Extract the (X, Y) coordinate from the center of the cell holding the provided text.  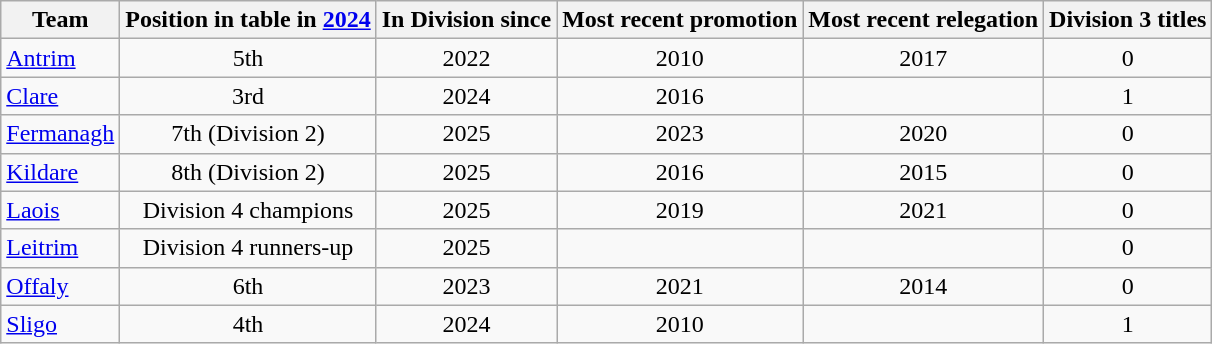
4th (248, 324)
2017 (924, 58)
3rd (248, 96)
Sligo (60, 324)
5th (248, 58)
7th (Division 2) (248, 134)
Division 3 titles (1128, 20)
Kildare (60, 172)
2014 (924, 286)
Antrim (60, 58)
Offaly (60, 286)
2022 (466, 58)
Fermanagh (60, 134)
Leitrim (60, 248)
Position in table in 2024 (248, 20)
Division 4 runners-up (248, 248)
2019 (680, 210)
2015 (924, 172)
Laois (60, 210)
Most recent relegation (924, 20)
In Division since (466, 20)
Clare (60, 96)
Team (60, 20)
Division 4 champions (248, 210)
8th (Division 2) (248, 172)
2020 (924, 134)
Most recent promotion (680, 20)
6th (248, 286)
